Detect which cell encompasses the target text, then output its [X, Y] center coordinate. 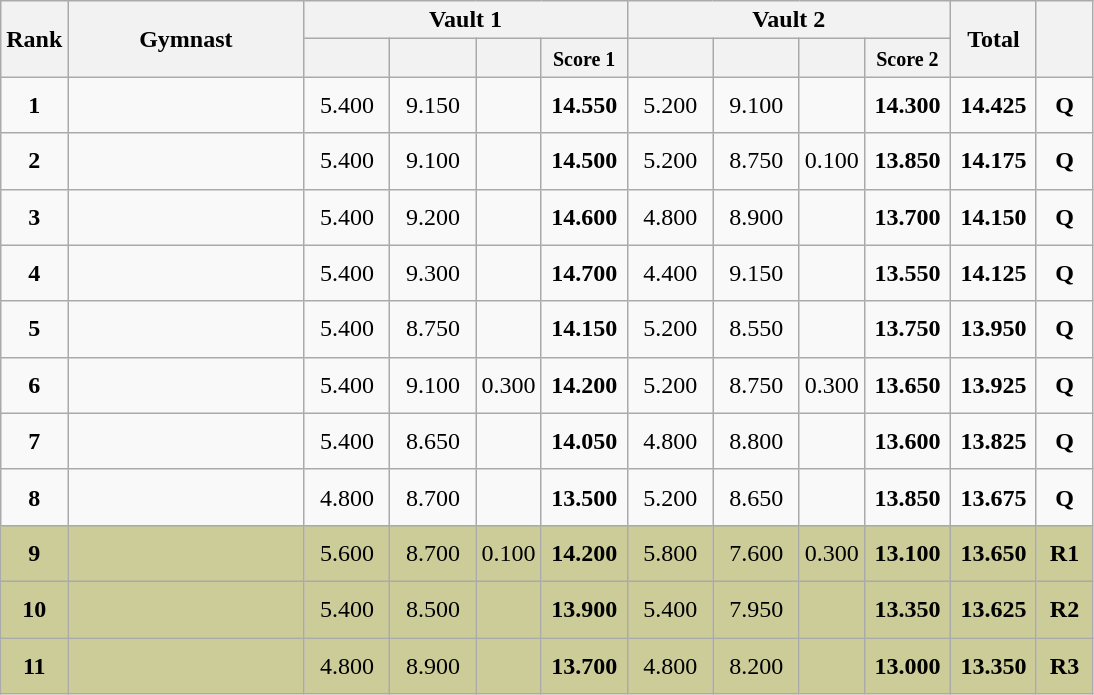
14.500 [584, 161]
13.100 [907, 553]
7.600 [756, 553]
5.600 [347, 553]
8.550 [756, 329]
13.925 [993, 385]
5 [34, 329]
3 [34, 217]
Score 2 [907, 58]
13.000 [907, 666]
14.300 [907, 105]
9 [34, 553]
8.800 [756, 441]
14.125 [993, 273]
4 [34, 273]
R2 [1064, 609]
1 [34, 105]
6 [34, 385]
9.200 [433, 217]
4.400 [670, 273]
Vault 2 [788, 20]
13.950 [993, 329]
13.675 [993, 497]
14.175 [993, 161]
14.425 [993, 105]
8.500 [433, 609]
8 [34, 497]
10 [34, 609]
Vault 1 [466, 20]
14.700 [584, 273]
Total [993, 39]
13.500 [584, 497]
7 [34, 441]
13.825 [993, 441]
13.750 [907, 329]
R3 [1064, 666]
5.800 [670, 553]
13.600 [907, 441]
13.900 [584, 609]
Gymnast [186, 39]
2 [34, 161]
Rank [34, 39]
11 [34, 666]
Score 1 [584, 58]
9.300 [433, 273]
13.550 [907, 273]
14.550 [584, 105]
14.050 [584, 441]
7.950 [756, 609]
8.200 [756, 666]
14.600 [584, 217]
13.625 [993, 609]
R1 [1064, 553]
